From the cell containing the given text, extract its center point as (X, Y) coordinate. 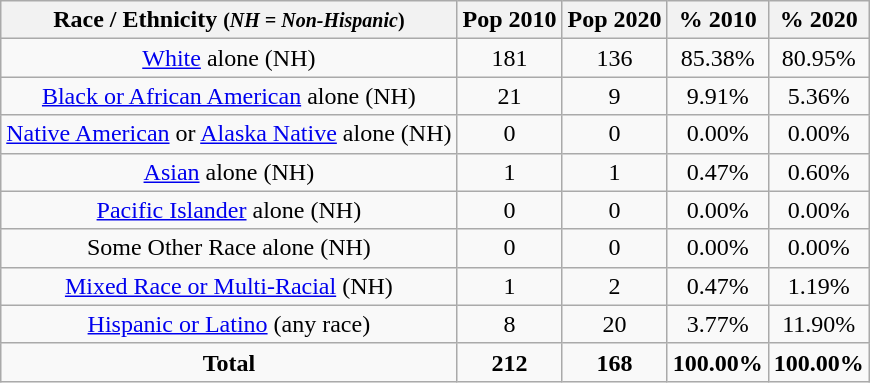
Total (229, 362)
9.91% (718, 96)
9 (614, 96)
11.90% (818, 324)
Some Other Race alone (NH) (229, 248)
21 (510, 96)
Mixed Race or Multi-Racial (NH) (229, 286)
% 2020 (818, 20)
8 (510, 324)
168 (614, 362)
136 (614, 58)
0.60% (818, 172)
5.36% (818, 96)
2 (614, 286)
3.77% (718, 324)
Pop 2010 (510, 20)
Pacific Islander alone (NH) (229, 210)
White alone (NH) (229, 58)
80.95% (818, 58)
212 (510, 362)
Native American or Alaska Native alone (NH) (229, 134)
Black or African American alone (NH) (229, 96)
20 (614, 324)
1.19% (818, 286)
Asian alone (NH) (229, 172)
Race / Ethnicity (NH = Non-Hispanic) (229, 20)
% 2010 (718, 20)
85.38% (718, 58)
Pop 2020 (614, 20)
181 (510, 58)
Hispanic or Latino (any race) (229, 324)
